Output the (X, Y) coordinate of the center of the cell containing the given text.  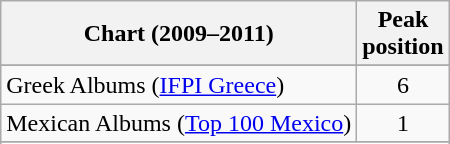
6 (403, 85)
Mexican Albums (Top 100 Mexico) (179, 123)
1 (403, 123)
Peakposition (403, 34)
Chart (2009–2011) (179, 34)
Greek Albums (IFPI Greece) (179, 85)
